Extract the (X, Y) coordinate from the center of the cell holding the provided text.  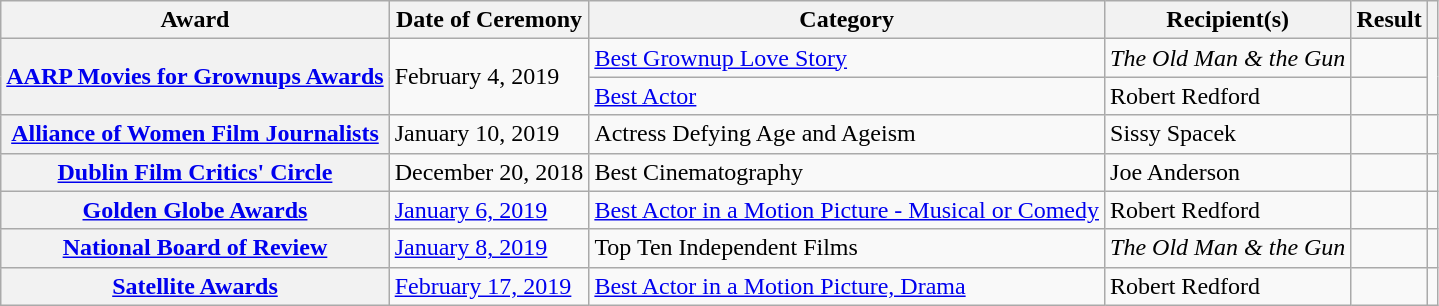
Best Grownup Love Story (847, 58)
Actress Defying Age and Ageism (847, 134)
Category (847, 20)
Best Cinematography (847, 172)
January 6, 2019 (489, 210)
Dublin Film Critics' Circle (195, 172)
Recipient(s) (1228, 20)
Joe Anderson (1228, 172)
Best Actor in a Motion Picture - Musical or Comedy (847, 210)
Golden Globe Awards (195, 210)
Best Actor in a Motion Picture, Drama (847, 286)
February 17, 2019 (489, 286)
January 10, 2019 (489, 134)
Alliance of Women Film Journalists (195, 134)
Date of Ceremony (489, 20)
Award (195, 20)
Result (1389, 20)
February 4, 2019 (489, 77)
Satellite Awards (195, 286)
December 20, 2018 (489, 172)
Sissy Spacek (1228, 134)
Top Ten Independent Films (847, 248)
National Board of Review (195, 248)
Best Actor (847, 96)
January 8, 2019 (489, 248)
AARP Movies for Grownups Awards (195, 77)
